Return (x, y) of the center of cell containing provided text 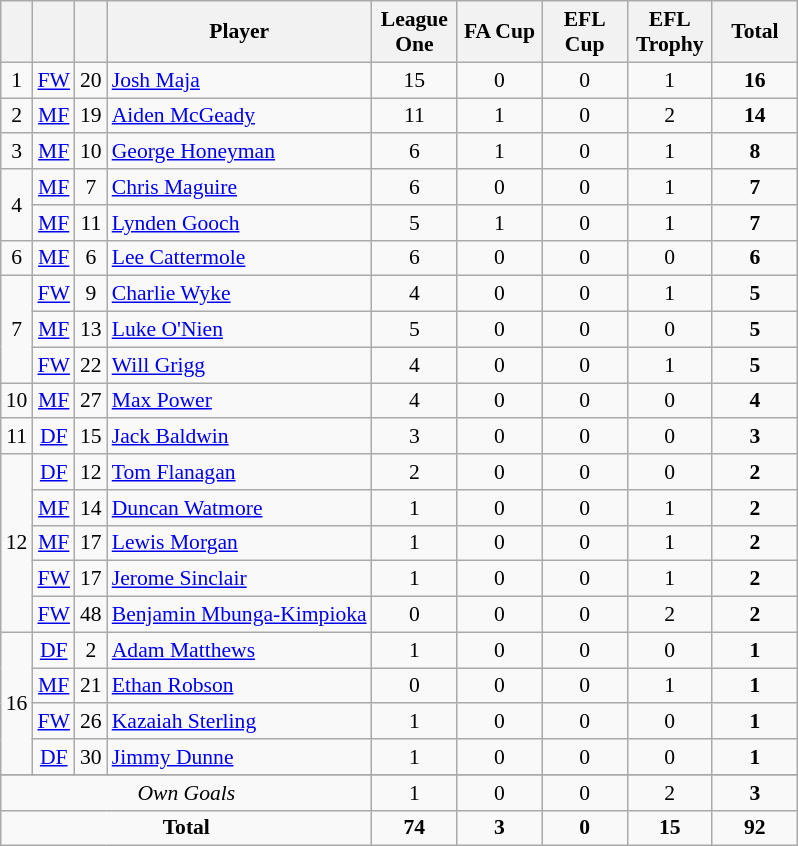
Josh Maja (240, 80)
Jerome Sinclair (240, 579)
Charlie Wyke (240, 294)
Lynden Gooch (240, 223)
Lee Cattermole (240, 258)
Jimmy Dunne (240, 757)
Tom Flanagan (240, 472)
19 (91, 116)
9 (91, 294)
Benjamin Mbunga-Kimpioka (240, 615)
8 (754, 152)
20 (91, 80)
Will Grigg (240, 365)
Kazaiah Sterling (240, 722)
Jack Baldwin (240, 437)
Chris Maguire (240, 187)
92 (754, 828)
21 (91, 686)
Duncan Watmore (240, 508)
27 (91, 401)
Lewis Morgan (240, 543)
13 (91, 330)
30 (91, 757)
Luke O'Nien (240, 330)
Ethan Robson (240, 686)
Own Goals (186, 793)
EFL Trophy (670, 32)
FA Cup (500, 32)
George Honeyman (240, 152)
48 (91, 615)
22 (91, 365)
League One (414, 32)
Aiden McGeady (240, 116)
EFL Cup (584, 32)
74 (414, 828)
Player (240, 32)
26 (91, 722)
Adam Matthews (240, 650)
Max Power (240, 401)
